Extract the (x, y) coordinate from the center of the cell holding the provided text.  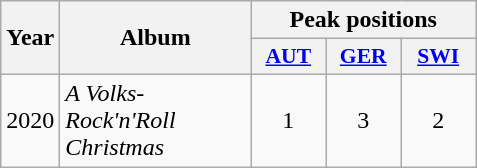
SWI (438, 57)
GER (364, 57)
2020 (30, 120)
A Volks-Rock'n'Roll Christmas (156, 120)
3 (364, 120)
Year (30, 38)
Album (156, 38)
Peak positions (364, 20)
2 (438, 120)
AUT (288, 57)
1 (288, 120)
